Find where the given text appears and provide that cell's center as [X, Y] coordinate. 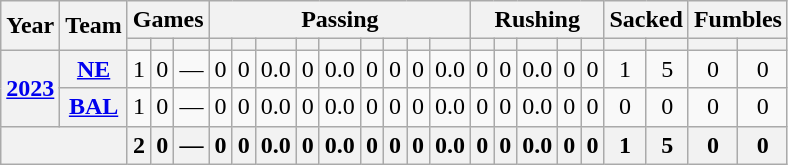
NE [94, 69]
BAL [94, 107]
Sacked [646, 20]
Games [168, 20]
Year [30, 26]
Rushing [538, 20]
Passing [340, 20]
Team [94, 26]
2 [138, 145]
2023 [30, 88]
Fumbles [738, 20]
